Determine the (X, Y) coordinate at the center of the cell enclosing the given text.  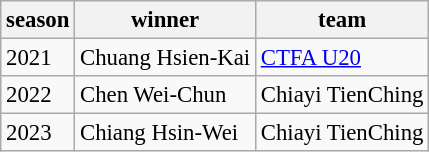
season (38, 20)
winner (166, 20)
Chuang Hsien-Kai (166, 58)
Chiang Hsin-Wei (166, 133)
2022 (38, 95)
2023 (38, 133)
team (342, 20)
2021 (38, 58)
Chen Wei-Chun (166, 95)
CTFA U20 (342, 58)
